Provide the (x, y) coordinate of the cell's center where the given text is located.  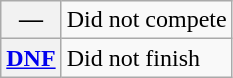
Did not compete (146, 20)
— (31, 20)
DNF (31, 58)
Did not finish (146, 58)
